Search for the cell housing the specified text and yield its [X, Y] center coordinate. 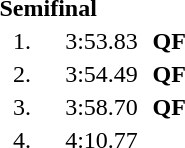
3:53.83 [102, 41]
3:54.49 [102, 74]
3:58.70 [102, 107]
